For the text-containing cell, return its midpoint in [x, y] coordinate format. 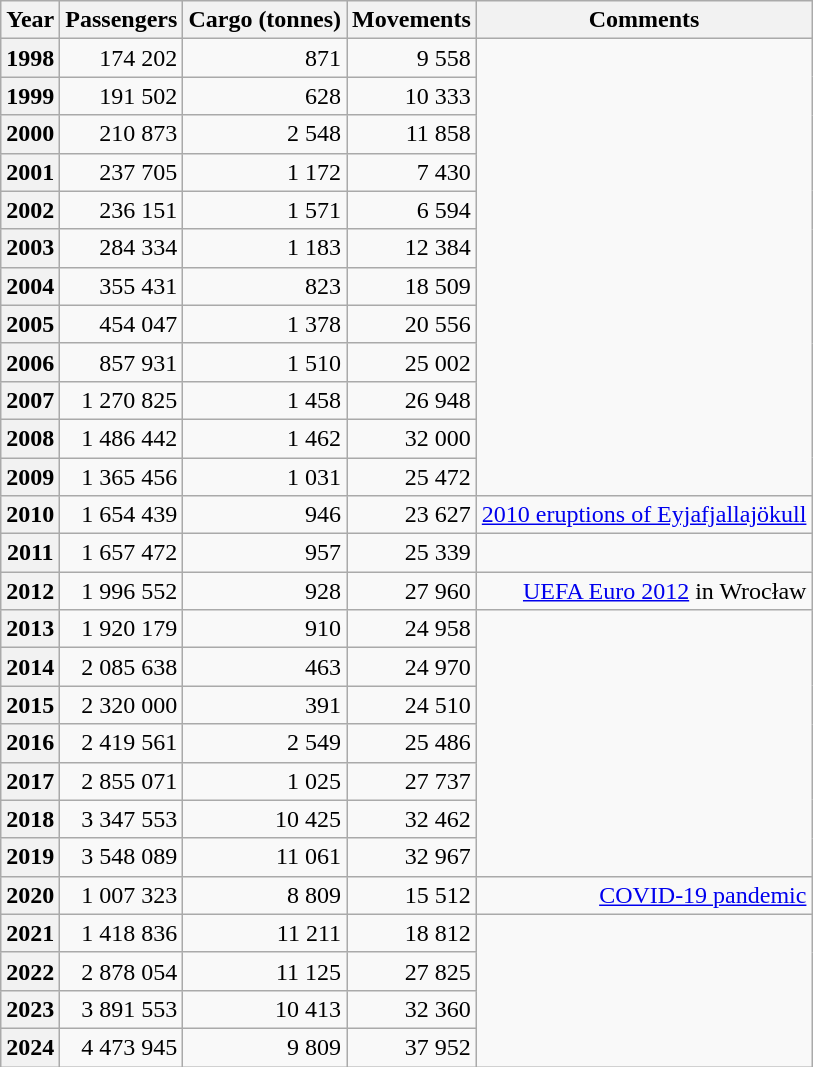
1 418 836 [122, 933]
2023 [30, 1009]
1 486 442 [122, 438]
27 825 [412, 971]
1 172 [265, 172]
11 858 [412, 134]
910 [265, 629]
25 339 [412, 553]
Comments [644, 20]
191 502 [122, 96]
25 486 [412, 743]
628 [265, 96]
24 958 [412, 629]
10 425 [265, 819]
284 334 [122, 248]
2 549 [265, 743]
24 970 [412, 667]
Passengers [122, 20]
1998 [30, 58]
Cargo (tonnes) [265, 20]
10 413 [265, 1009]
871 [265, 58]
355 431 [122, 286]
1 378 [265, 324]
11 061 [265, 857]
454 047 [122, 324]
463 [265, 667]
1 510 [265, 362]
3 891 553 [122, 1009]
20 556 [412, 324]
18 812 [412, 933]
32 000 [412, 438]
18 509 [412, 286]
2 878 054 [122, 971]
957 [265, 553]
2009 [30, 477]
2018 [30, 819]
1 270 825 [122, 400]
2 320 000 [122, 705]
11 211 [265, 933]
2007 [30, 400]
32 360 [412, 1009]
2012 [30, 591]
2022 [30, 971]
3 548 089 [122, 857]
2010 [30, 515]
2013 [30, 629]
1 462 [265, 438]
2010 eruptions of Eyjafjallajökull [644, 515]
210 873 [122, 134]
2011 [30, 553]
25 472 [412, 477]
2014 [30, 667]
9 558 [412, 58]
928 [265, 591]
12 384 [412, 248]
1 458 [265, 400]
1 031 [265, 477]
24 510 [412, 705]
2024 [30, 1047]
1 025 [265, 781]
3 347 553 [122, 819]
2000 [30, 134]
2002 [30, 210]
27 737 [412, 781]
1 007 323 [122, 895]
1 654 439 [122, 515]
2004 [30, 286]
1 657 472 [122, 553]
8 809 [265, 895]
2015 [30, 705]
UEFA Euro 2012 in Wrocław [644, 591]
32 462 [412, 819]
857 931 [122, 362]
37 952 [412, 1047]
2001 [30, 172]
2003 [30, 248]
15 512 [412, 895]
Movements [412, 20]
2 548 [265, 134]
26 948 [412, 400]
1999 [30, 96]
10 333 [412, 96]
2 419 561 [122, 743]
9 809 [265, 1047]
1 365 456 [122, 477]
6 594 [412, 210]
7 430 [412, 172]
2 855 071 [122, 781]
11 125 [265, 971]
2005 [30, 324]
COVID-19 pandemic [644, 895]
823 [265, 286]
236 151 [122, 210]
2 085 638 [122, 667]
32 967 [412, 857]
2021 [30, 933]
1 183 [265, 248]
2016 [30, 743]
174 202 [122, 58]
391 [265, 705]
1 996 552 [122, 591]
2019 [30, 857]
2020 [30, 895]
25 002 [412, 362]
2008 [30, 438]
1 920 179 [122, 629]
Year [30, 20]
1 571 [265, 210]
946 [265, 515]
237 705 [122, 172]
2017 [30, 781]
23 627 [412, 515]
27 960 [412, 591]
4 473 945 [122, 1047]
2006 [30, 362]
